Search for the cell housing the specified text and yield its (X, Y) center coordinate. 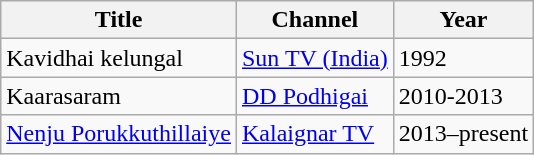
DD Podhigai (314, 96)
Channel (314, 20)
2010-2013 (463, 96)
Kavidhai kelungal (119, 58)
Kaarasaram (119, 96)
Sun TV (India) (314, 58)
Year (463, 20)
Nenju Porukkuthillaiye (119, 134)
1992 (463, 58)
Title (119, 20)
Kalaignar TV (314, 134)
2013–present (463, 134)
